Find where the given text appears and provide that cell's center as [x, y] coordinate. 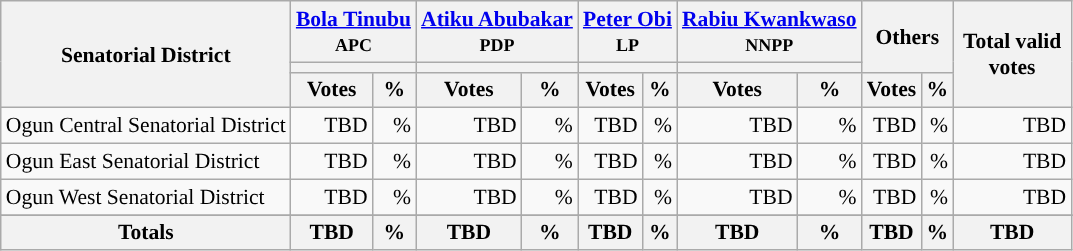
Totals [146, 233]
Peter ObiLP [628, 32]
Others [908, 36]
Ogun Central Senatorial District [146, 126]
Senatorial District [146, 54]
Ogun West Senatorial District [146, 197]
Atiku AbubakarPDP [497, 32]
Ogun East Senatorial District [146, 162]
Total valid votes [1012, 54]
Rabiu KwankwasoNNPP [770, 32]
Bola TinubuAPC [354, 32]
